Locate the cell with the specified text and output its (X, Y) center coordinate. 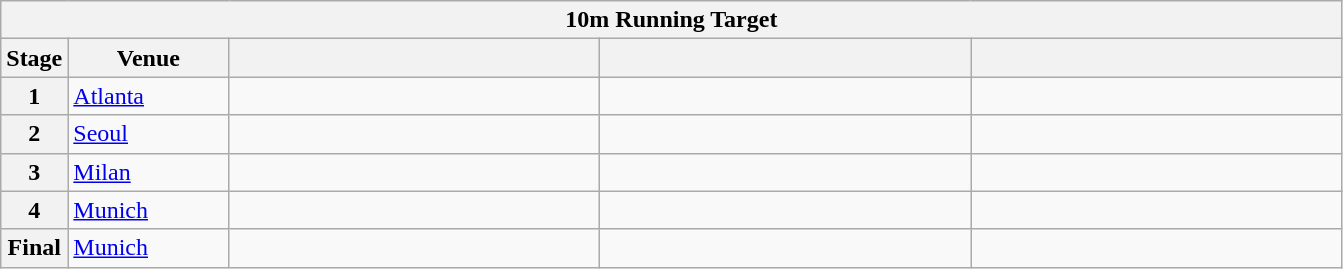
Stage (34, 58)
2 (34, 134)
4 (34, 210)
10m Running Target (672, 20)
Final (34, 248)
Atlanta (148, 96)
3 (34, 172)
Venue (148, 58)
Seoul (148, 134)
1 (34, 96)
Milan (148, 172)
